Output the [x, y] coordinate of the center of the cell containing the given text.  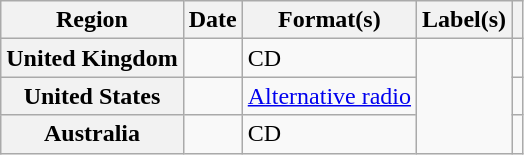
Date [212, 20]
United States [92, 96]
Alternative radio [329, 96]
United Kingdom [92, 58]
Region [92, 20]
Label(s) [464, 20]
Australia [92, 134]
Format(s) [329, 20]
